For the text-containing cell, return its midpoint in (x, y) coordinate format. 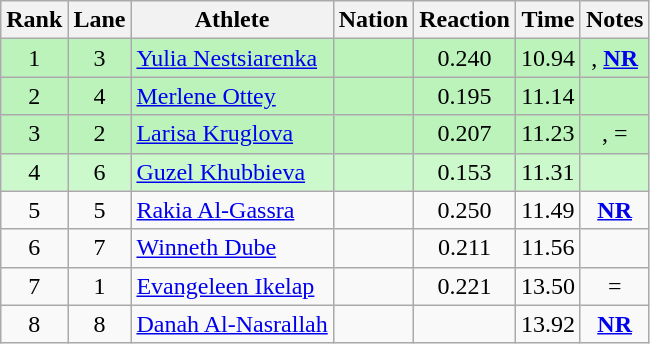
Guzel Khubbieva (232, 172)
0.195 (465, 96)
13.50 (548, 286)
Nation (373, 20)
0.211 (465, 248)
Athlete (232, 20)
, = (614, 134)
0.250 (465, 210)
11.49 (548, 210)
10.94 (548, 58)
11.14 (548, 96)
11.23 (548, 134)
Danah Al-Nasrallah (232, 324)
, NR (614, 58)
Merlene Ottey (232, 96)
Yulia Nestsiarenka (232, 58)
= (614, 286)
0.240 (465, 58)
0.207 (465, 134)
Time (548, 20)
Winneth Dube (232, 248)
Larisa Kruglova (232, 134)
Lane (100, 20)
11.56 (548, 248)
Rakia Al-Gassra (232, 210)
0.221 (465, 286)
0.153 (465, 172)
13.92 (548, 324)
Reaction (465, 20)
Evangeleen Ikelap (232, 286)
11.31 (548, 172)
Rank (34, 20)
Notes (614, 20)
